Capture the cell that displays the provided text and extract its (x, y) central coordinate. 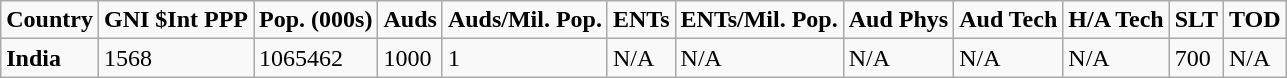
Auds/Mil. Pop. (524, 20)
Aud Tech (1008, 20)
ENTs (641, 20)
ENTs/Mil. Pop. (759, 20)
Aud Phys (898, 20)
Pop. (000s) (316, 20)
H/A Tech (1116, 20)
1065462 (316, 58)
TOD (1254, 20)
Country (50, 20)
GNI $Int PPP (176, 20)
1000 (410, 58)
700 (1196, 58)
India (50, 58)
1 (524, 58)
SLT (1196, 20)
Auds (410, 20)
1568 (176, 58)
